Extract the (x, y) coordinate from the center of the cell holding the provided text.  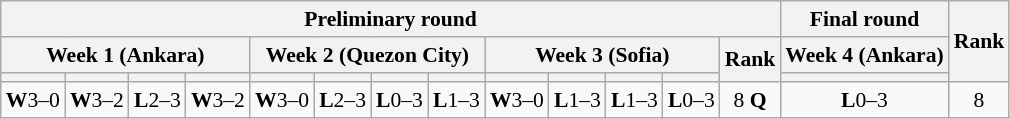
Week 1 (Ankara) (126, 55)
Preliminary round (391, 19)
Week 2 (Quezon City) (368, 55)
8 (980, 101)
Week 3 (Sofia) (602, 55)
Final round (864, 19)
8 Q (750, 101)
Week 4 (Ankara) (864, 55)
